Provide the [x, y] coordinate of the cell's center where the given text is located.  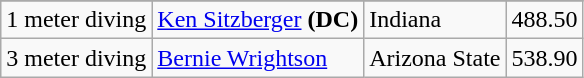
Bernie Wrightson [258, 58]
1 meter diving [76, 20]
Ken Sitzberger (DC) [258, 20]
488.50 [544, 20]
538.90 [544, 58]
Arizona State [435, 58]
Indiana [435, 20]
3 meter diving [76, 58]
